Detect which cell encompasses the target text, then output its (x, y) center coordinate. 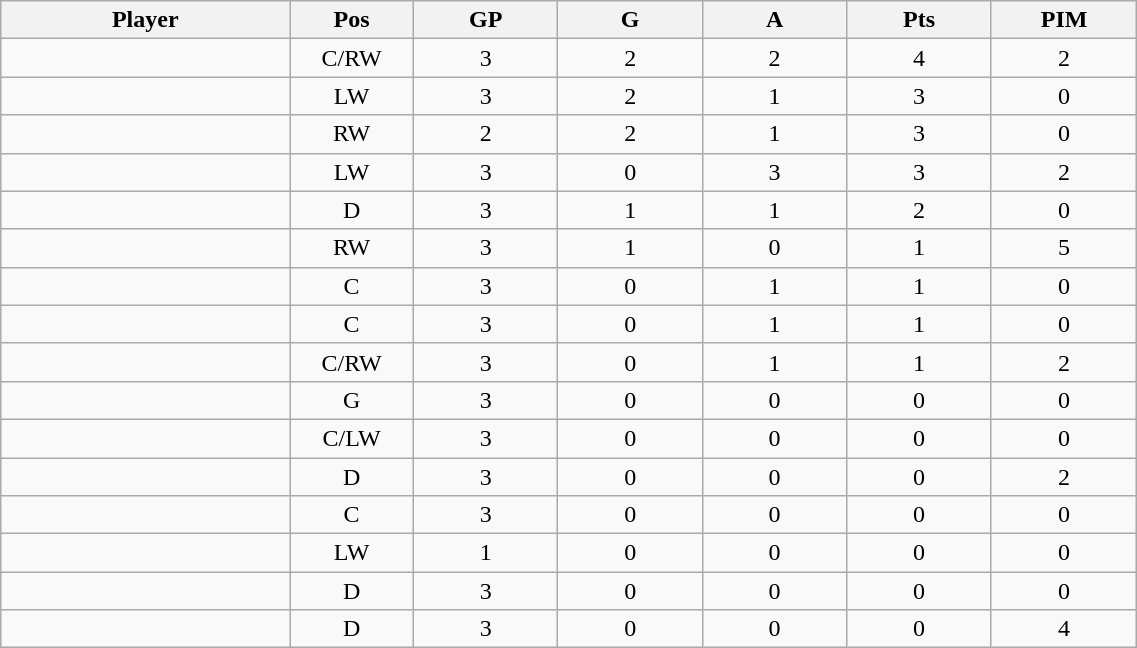
PIM (1064, 20)
5 (1064, 248)
C/LW (352, 438)
GP (485, 20)
Pos (352, 20)
A (774, 20)
Player (146, 20)
Pts (919, 20)
